Determine the [X, Y] coordinate at the center of the cell enclosing the given text.  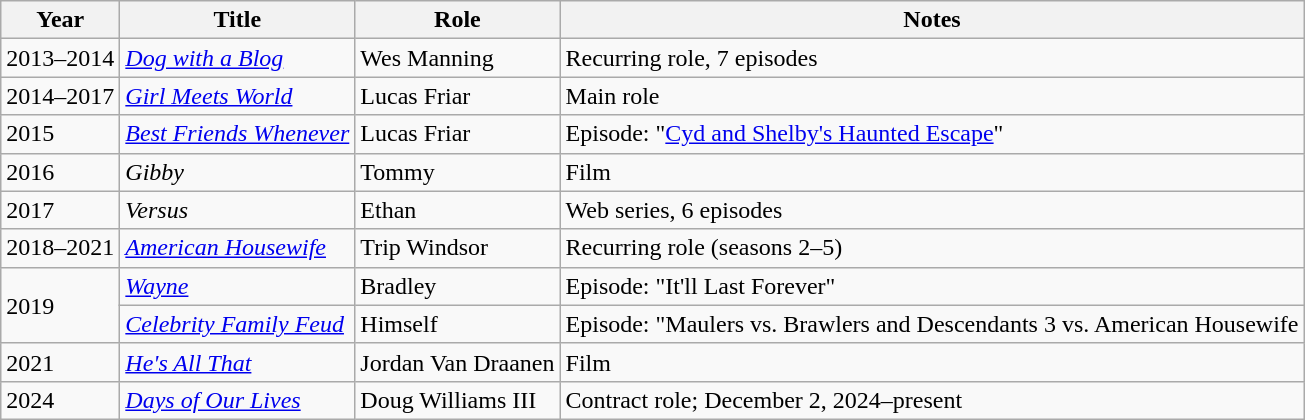
Episode: "Cyd and Shelby's Haunted Escape" [932, 134]
2021 [60, 362]
Gibby [238, 172]
Wes Manning [458, 58]
Year [60, 20]
2014–2017 [60, 96]
Days of Our Lives [238, 400]
Recurring role (seasons 2–5) [932, 248]
Episode: "Maulers vs. Brawlers and Descendants 3 vs. American Housewife [932, 324]
Dog with a Blog [238, 58]
2019 [60, 305]
2018–2021 [60, 248]
Episode: "It'll Last Forever" [932, 286]
2013–2014 [60, 58]
Role [458, 20]
Bradley [458, 286]
Versus [238, 210]
Main role [932, 96]
Jordan Van Draanen [458, 362]
Trip Windsor [458, 248]
Wayne [238, 286]
Himself [458, 324]
2024 [60, 400]
Doug Williams III [458, 400]
Title [238, 20]
He's All That [238, 362]
2017 [60, 210]
Ethan [458, 210]
Tommy [458, 172]
2016 [60, 172]
Best Friends Whenever [238, 134]
Contract role; December 2, 2024–present [932, 400]
Girl Meets World [238, 96]
2015 [60, 134]
Web series, 6 episodes [932, 210]
Celebrity Family Feud [238, 324]
American Housewife [238, 248]
Recurring role, 7 episodes [932, 58]
Notes [932, 20]
